Scan for the cell matching the given text and deliver its [X, Y] coordinate at center. 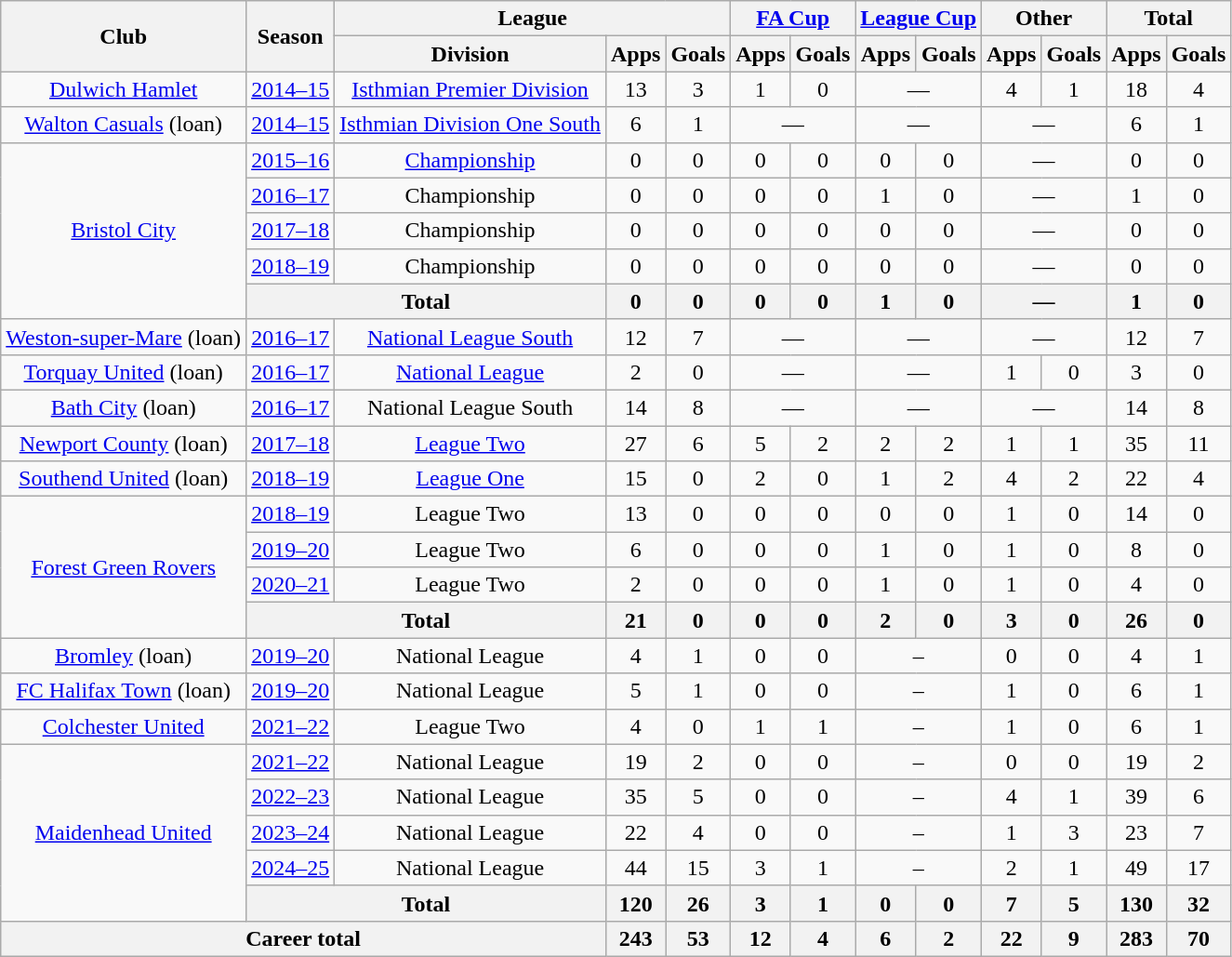
283 [1136, 938]
9 [1074, 938]
2022–23 [290, 797]
18 [1136, 89]
120 [635, 903]
Weston-super-Mare (loan) [124, 337]
Bromley (loan) [124, 656]
League One [470, 479]
Forest Green Rovers [124, 567]
243 [635, 938]
Career total [303, 938]
Dulwich Hamlet [124, 89]
Club [124, 36]
32 [1199, 903]
Other [1044, 19]
Isthmian Premier Division [470, 89]
53 [698, 938]
Newport County (loan) [124, 444]
FC Halifax Town (loan) [124, 691]
League [533, 19]
11 [1199, 444]
Bath City (loan) [124, 407]
Southend United (loan) [124, 479]
2020–21 [290, 585]
League Cup [919, 19]
2024–25 [290, 868]
FA Cup [793, 19]
21 [635, 620]
Isthmian Division One South [470, 125]
23 [1136, 832]
Season [290, 36]
2015–16 [290, 160]
70 [1199, 938]
Division [470, 54]
44 [635, 868]
2023–24 [290, 832]
Torquay United (loan) [124, 372]
17 [1199, 868]
27 [635, 444]
49 [1136, 868]
Colchester United [124, 726]
130 [1136, 903]
Maidenhead United [124, 832]
Walton Casuals (loan) [124, 125]
Bristol City [124, 231]
39 [1136, 797]
